Find where the given text appears and provide that cell's center as (x, y) coordinate. 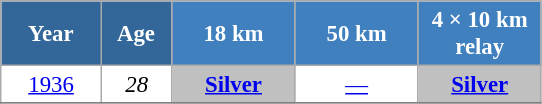
4 × 10 km relay (480, 34)
28 (136, 85)
— (356, 85)
1936 (52, 85)
Year (52, 34)
18 km (234, 34)
Age (136, 34)
50 km (356, 34)
